Identify which cell holds the provided text, then report its (x, y) central coordinate. 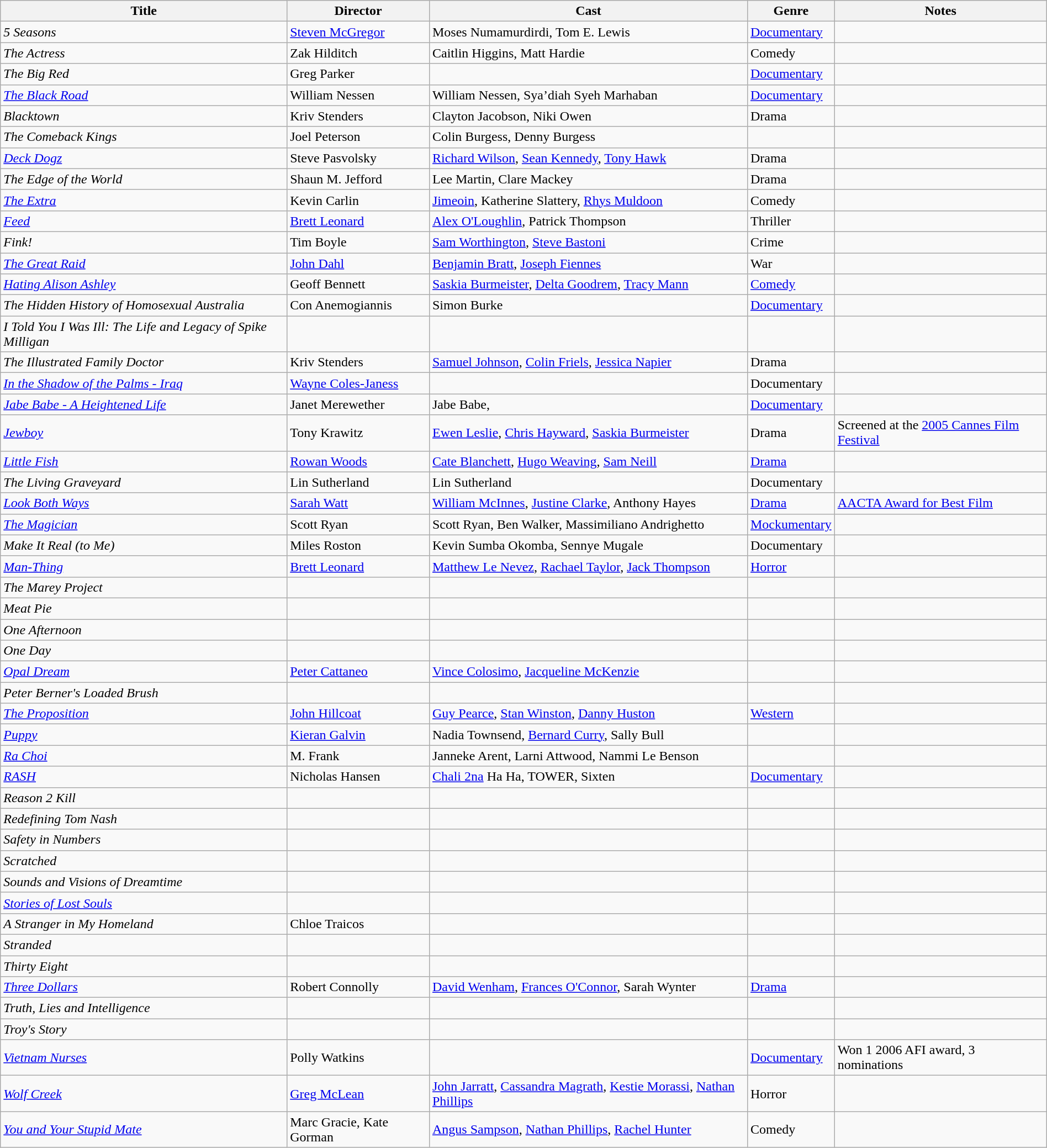
Hating Alison Ashley (144, 285)
Geoff Bennett (358, 285)
The Great Raid (144, 264)
Stories of Lost Souls (144, 903)
Tony Krawitz (358, 433)
Scott Ryan (358, 524)
The Big Red (144, 74)
Wayne Coles-Janess (358, 383)
Cast (588, 11)
Make It Real (to Me) (144, 545)
Con Anemogiannis (358, 306)
Vietnam Nurses (144, 1057)
5 Seasons (144, 32)
Meat Pie (144, 608)
The Living Graveyard (144, 482)
Colin Burgess, Denny Burgess (588, 137)
Three Dollars (144, 987)
Greg Parker (358, 74)
Mockumentary (791, 524)
Crime (791, 242)
Saskia Burmeister, Delta Goodrem, Tracy Mann (588, 285)
Nicholas Hansen (358, 777)
Polly Watkins (358, 1057)
Scott Ryan, Ben Walker, Massimiliano Andrighetto (588, 524)
Tim Boyle (358, 242)
I Told You I Was Ill: The Life and Legacy of Spike Milligan (144, 334)
Reason 2 Kill (144, 798)
You and Your Stupid Mate (144, 1129)
Zak Hilditch (358, 53)
Sarah Watt (358, 503)
Won 1 2006 AFI award, 3 nominations (940, 1057)
Fink! (144, 242)
Jabe Babe - A Heightened Life (144, 404)
M. Frank (358, 756)
Moses Numamurdirdi, Tom E. Lewis (588, 32)
A Stranger in My Homeland (144, 924)
David Wenham, Frances O'Connor, Sarah Wynter (588, 987)
Steven McGregor (358, 32)
The Black Road (144, 95)
Miles Roston (358, 545)
The Proposition (144, 714)
John Hillcoat (358, 714)
Jimeoin, Katherine Slattery, Rhys Muldoon (588, 200)
Kevin Carlin (358, 200)
Sam Worthington, Steve Bastoni (588, 242)
Sounds and Visions of Dreamtime (144, 882)
Matthew Le Nevez, Rachael Taylor, Jack Thompson (588, 566)
The Magician (144, 524)
Man-Thing (144, 566)
Thriller (791, 221)
Peter Berner's Loaded Brush (144, 693)
Greg McLean (358, 1094)
Vince Colosimo, Jacqueline McKenzie (588, 672)
Janet Merewether (358, 404)
The Edge of the World (144, 179)
Jewboy (144, 433)
Genre (791, 11)
The Actress (144, 53)
Notes (940, 11)
The Comeback Kings (144, 137)
Stranded (144, 945)
Screened at the 2005 Cannes Film Festival (940, 433)
Chloe Traicos (358, 924)
Nadia Townsend, Bernard Curry, Sally Bull (588, 735)
Cate Blanchett, Hugo Weaving, Sam Neill (588, 461)
Scratched (144, 861)
Peter Cattaneo (358, 672)
AACTA Award for Best Film (940, 503)
Puppy (144, 735)
John Jarratt, Cassandra Magrath, Kestie Morassi, Nathan Phillips (588, 1094)
War (791, 264)
The Illustrated Family Doctor (144, 362)
William McInnes, Justine Clarke, Anthony Hayes (588, 503)
The Marey Project (144, 587)
Thirty Eight (144, 966)
Safety in Numbers (144, 840)
Wolf Creek (144, 1094)
Clayton Jacobson, Niki Owen (588, 116)
Deck Dogz (144, 158)
William Nessen, Sya’diah Syeh Marhaban (588, 95)
Angus Sampson, Nathan Phillips, Rachel Hunter (588, 1129)
Shaun M. Jefford (358, 179)
Redefining Tom Nash (144, 819)
William Nessen (358, 95)
Samuel Johnson, Colin Friels, Jessica Napier (588, 362)
In the Shadow of the Palms - Iraq (144, 383)
Robert Connolly (358, 987)
Steve Pasvolsky (358, 158)
Blacktown (144, 116)
Guy Pearce, Stan Winston, Danny Huston (588, 714)
Alex O'Loughlin, Patrick Thompson (588, 221)
Kieran Galvin (358, 735)
Lee Martin, Clare Mackey (588, 179)
Kevin Sumba Okomba, Sennye Mugale (588, 545)
Caitlin Higgins, Matt Hardie (588, 53)
One Afternoon (144, 629)
Troy's Story (144, 1029)
Richard Wilson, Sean Kennedy, Tony Hawk (588, 158)
Truth, Lies and Intelligence (144, 1008)
Rowan Woods (358, 461)
Jabe Babe, (588, 404)
Benjamin Bratt, Joseph Fiennes (588, 264)
Marc Gracie, Kate Gorman (358, 1129)
Joel Peterson (358, 137)
Ra Choi (144, 756)
John Dahl (358, 264)
Title (144, 11)
Ewen Leslie, Chris Hayward, Saskia Burmeister (588, 433)
Look Both Ways (144, 503)
One Day (144, 651)
Janneke Arent, Larni Attwood, Nammi Le Benson (588, 756)
The Hidden History of Homosexual Australia (144, 306)
Opal Dream (144, 672)
Western (791, 714)
Chali 2na Ha Ha, TOWER, Sixten (588, 777)
Feed (144, 221)
RASH (144, 777)
Director (358, 11)
Little Fish (144, 461)
The Extra (144, 200)
Simon Burke (588, 306)
